Capture the cell that displays the provided text and extract its (x, y) central coordinate. 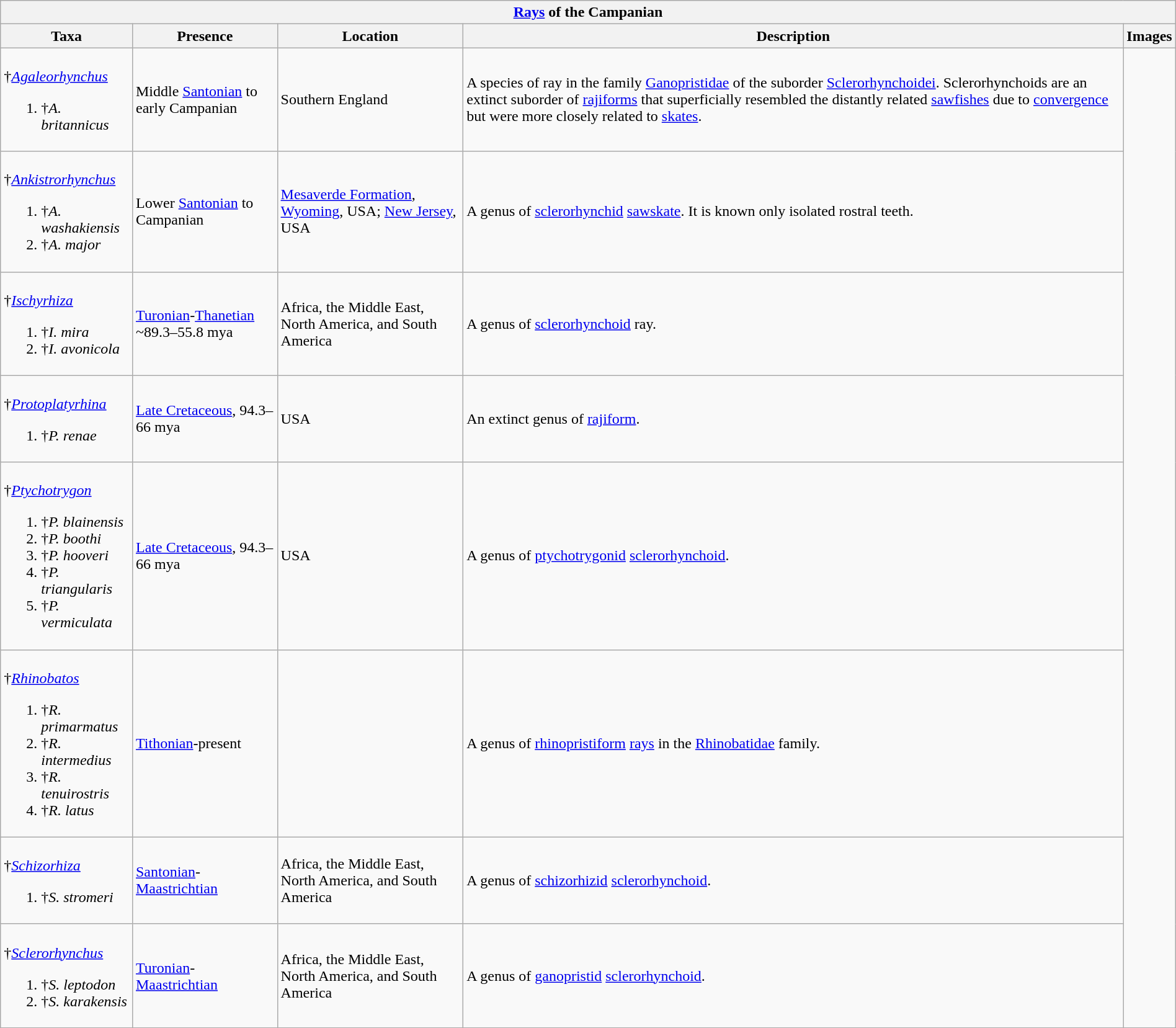
A genus of rhinopristiform rays in the Rhinobatidae family. (793, 743)
Images (1149, 36)
Rays of the Campanian (588, 12)
Presence (205, 36)
Taxa (67, 36)
Location (370, 36)
A genus of sclerorhynchoid ray. (793, 324)
†Ischyrhiza†I. mira†I. avonicola (67, 324)
Description (793, 36)
†Schizorhiza†S. stromeri (67, 880)
A genus of ptychotrygonid sclerorhynchoid. (793, 556)
†Rhinobatos†R. primarmatus†R. intermedius†R. tenuirostris†R. latus (67, 743)
A genus of ganopristid sclerorhynchoid. (793, 975)
A genus of schizorhizid sclerorhynchoid. (793, 880)
†Ankistrorhynchus†A. washakiensis†A. major (67, 212)
Southern England (370, 99)
†Protoplatyrhina†P. renae (67, 419)
Mesaverde Formation, Wyoming, USA; New Jersey, USA (370, 212)
Turonian-Maastrichtian (205, 975)
†Ptychotrygon†P. blainensis†P. boothi†P. hooveri†P. triangularis†P. vermiculata (67, 556)
An extinct genus of rajiform. (793, 419)
Lower Santonian to Campanian (205, 212)
Middle Santonian to early Campanian (205, 99)
†Sclerorhynchus†S. leptodon†S. karakensis (67, 975)
A genus of sclerorhynchid sawskate. It is known only isolated rostral teeth. (793, 212)
Turonian-Thanetian~89.3–55.8 mya (205, 324)
Santonian-Maastrichtian (205, 880)
†Agaleorhynchus†A. britannicus (67, 99)
Tithonian-present (205, 743)
